Extract the [X, Y] coordinate from the center of the cell holding the provided text.  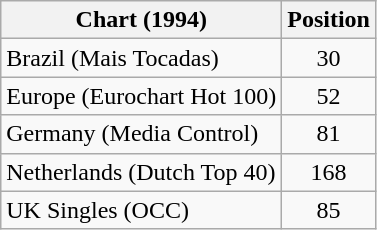
Netherlands (Dutch Top 40) [142, 172]
Brazil (Mais Tocadas) [142, 58]
Chart (1994) [142, 20]
168 [329, 172]
30 [329, 58]
UK Singles (OCC) [142, 210]
Europe (Eurochart Hot 100) [142, 96]
81 [329, 134]
52 [329, 96]
Germany (Media Control) [142, 134]
85 [329, 210]
Position [329, 20]
